Search for the cell housing the specified text and yield its [x, y] center coordinate. 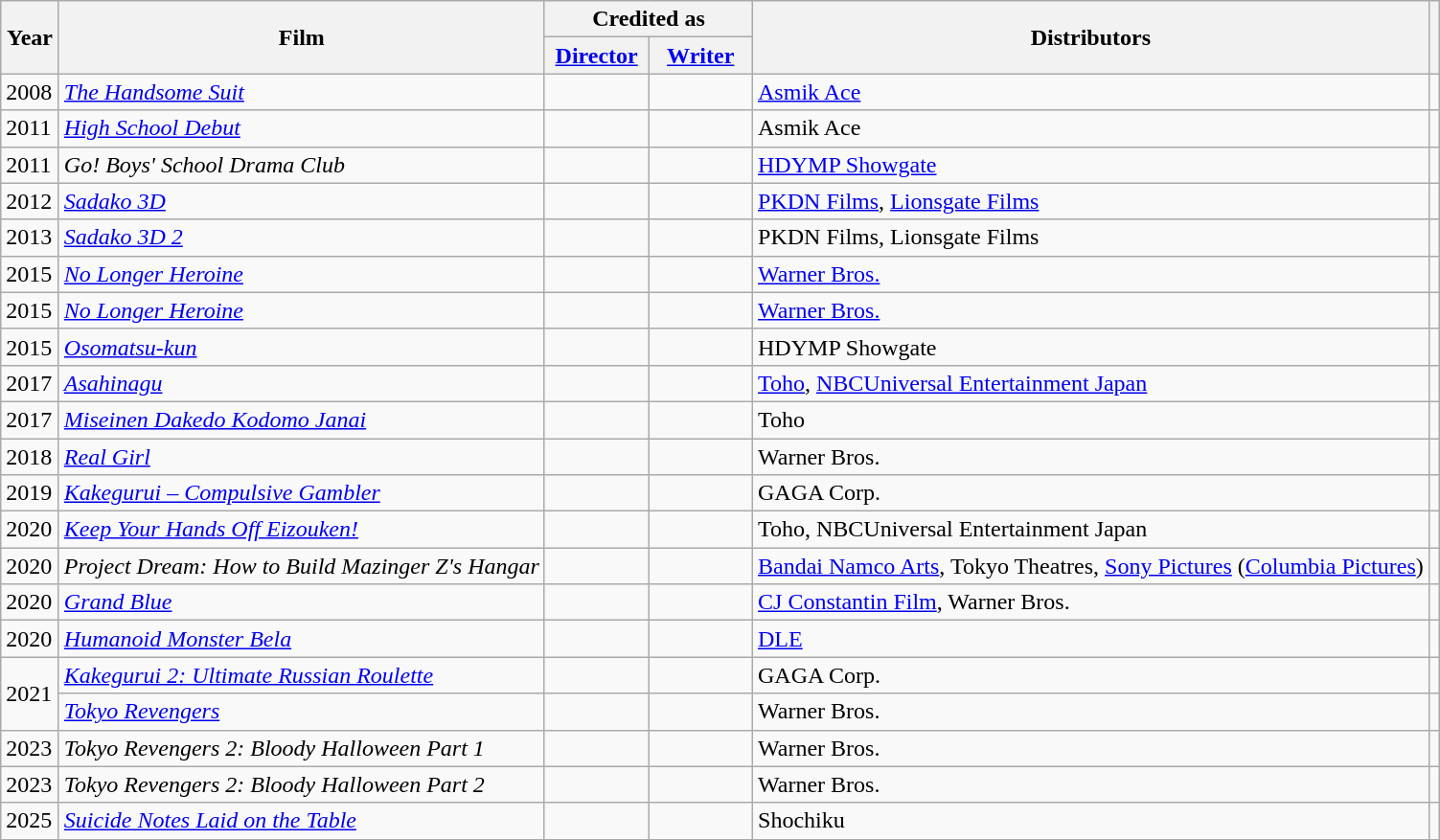
Sadako 3D 2 [301, 238]
Bandai Namco Arts, Tokyo Theatres, Sony Pictures (Columbia Pictures) [1091, 566]
Toho [1091, 420]
Asahinagu [301, 383]
Grand Blue [301, 602]
Tokyo Revengers 2: Bloody Halloween Part 1 [301, 748]
2012 [31, 201]
Writer [701, 56]
Tokyo Revengers [301, 712]
Kakegurui 2: Ultimate Russian Roulette [301, 675]
Film [301, 37]
2025 [31, 821]
Keep Your Hands Off Eizouken! [301, 530]
Sadako 3D [301, 201]
Credited as [648, 19]
Tokyo Revengers 2: Bloody Halloween Part 2 [301, 784]
Osomatsu-kun [301, 347]
Suicide Notes Laid on the Table [301, 821]
Director [596, 56]
CJ Constantin Film, Warner Bros. [1091, 602]
2013 [31, 238]
Miseinen Dakedo Kodomo Janai [301, 420]
Project Dream: How to Build Mazinger Z's Hangar [301, 566]
Humanoid Monster Bela [301, 639]
2021 [31, 693]
Kakegurui – Compulsive Gambler [301, 493]
2019 [31, 493]
2008 [31, 92]
The Handsome Suit [301, 92]
DLE [1091, 639]
Distributors [1091, 37]
Shochiku [1091, 821]
Real Girl [301, 457]
2018 [31, 457]
Go! Boys' School Drama Club [301, 165]
Year [31, 37]
High School Debut [301, 128]
